Extract the [x, y] coordinate from the center of the cell holding the provided text.  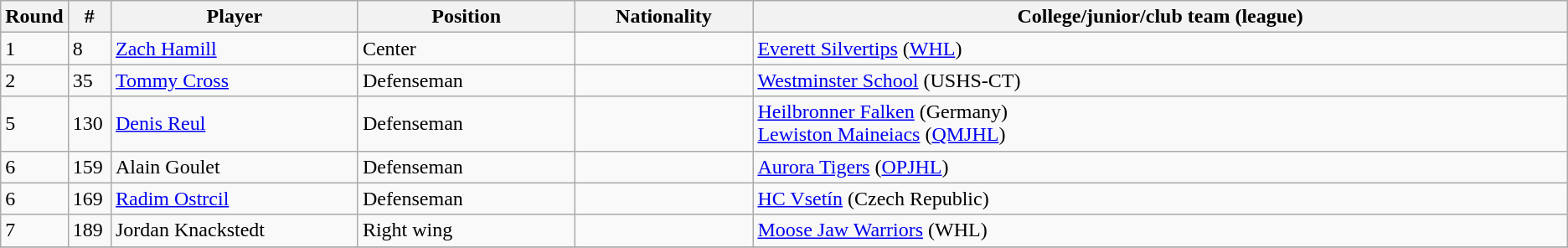
Center [466, 49]
169 [89, 199]
Round [34, 17]
Right wing [466, 230]
1 [34, 49]
Heilbronner Falken (Germany)Lewiston Maineiacs (QMJHL) [1160, 124]
159 [89, 167]
8 [89, 49]
5 [34, 124]
Player [235, 17]
Alain Goulet [235, 167]
Aurora Tigers (OPJHL) [1160, 167]
Tommy Cross [235, 80]
Moose Jaw Warriors (WHL) [1160, 230]
Radim Ostrcil [235, 199]
130 [89, 124]
# [89, 17]
Everett Silvertips (WHL) [1160, 49]
Westminster School (USHS-CT) [1160, 80]
College/junior/club team (league) [1160, 17]
7 [34, 230]
HC Vsetín (Czech Republic) [1160, 199]
2 [34, 80]
Position [466, 17]
35 [89, 80]
Nationality [663, 17]
Jordan Knackstedt [235, 230]
Denis Reul [235, 124]
Zach Hamill [235, 49]
189 [89, 230]
